Capture the cell that displays the provided text and extract its [x, y] central coordinate. 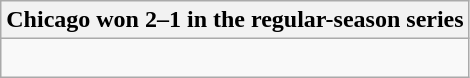
Chicago won 2–1 in the regular-season series [235, 20]
